From the cell containing the given text, extract its center point as [X, Y] coordinate. 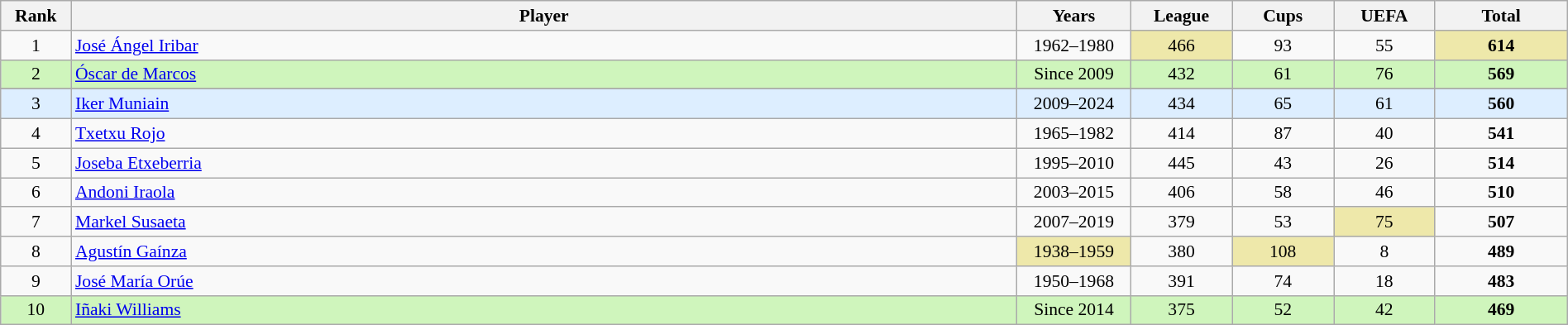
Agustín Gaínza [544, 251]
510 [1501, 193]
1938–1959 [1074, 251]
Óscar de Marcos [544, 74]
55 [1384, 45]
42 [1384, 310]
Joseba Etxeberria [544, 163]
40 [1384, 134]
José María Orúe [544, 281]
469 [1501, 310]
9 [36, 281]
414 [1181, 134]
2003–2015 [1074, 193]
Player [544, 16]
614 [1501, 45]
75 [1384, 222]
1995–2010 [1074, 163]
483 [1501, 281]
18 [1384, 281]
26 [1384, 163]
Total [1501, 16]
1 [36, 45]
380 [1181, 251]
League [1181, 16]
52 [1284, 310]
Iker Muniain [544, 104]
445 [1181, 163]
UEFA [1384, 16]
432 [1181, 74]
10 [36, 310]
3 [36, 104]
4 [36, 134]
6 [36, 193]
65 [1284, 104]
514 [1501, 163]
391 [1181, 281]
7 [36, 222]
Since 2009 [1074, 74]
74 [1284, 281]
93 [1284, 45]
José Ángel Iribar [544, 45]
Markel Susaeta [544, 222]
46 [1384, 193]
2007–2019 [1074, 222]
507 [1501, 222]
1965–1982 [1074, 134]
58 [1284, 193]
5 [36, 163]
Cups [1284, 16]
375 [1181, 310]
Iñaki Williams [544, 310]
466 [1181, 45]
1950–1968 [1074, 281]
43 [1284, 163]
87 [1284, 134]
76 [1384, 74]
406 [1181, 193]
569 [1501, 74]
434 [1181, 104]
1962–1980 [1074, 45]
Years [1074, 16]
108 [1284, 251]
2009–2024 [1074, 104]
560 [1501, 104]
379 [1181, 222]
489 [1501, 251]
541 [1501, 134]
Since 2014 [1074, 310]
53 [1284, 222]
Andoni Iraola [544, 193]
Txetxu Rojo [544, 134]
2 [36, 74]
Rank [36, 16]
